Pinpoint the cell where the given text exists, returning its (X, Y) midpoint coordinate. 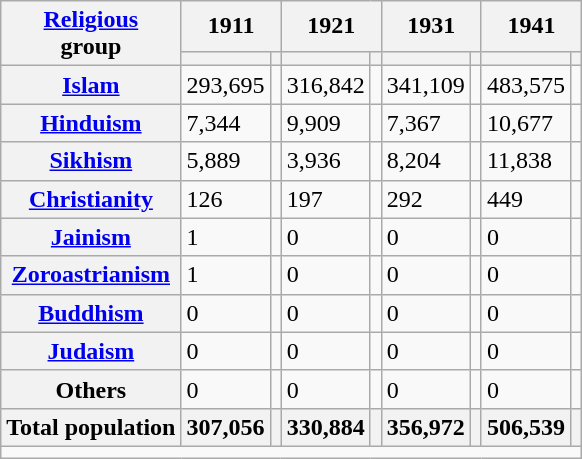
307,056 (226, 427)
9,909 (326, 123)
Others (91, 389)
Religiousgroup (91, 34)
1911 (231, 26)
292 (426, 199)
Jainism (91, 237)
Buddhism (91, 313)
126 (226, 199)
1931 (431, 26)
330,884 (326, 427)
Judaism (91, 351)
Islam (91, 85)
11,838 (526, 161)
7,344 (226, 123)
341,109 (426, 85)
1921 (331, 26)
316,842 (326, 85)
5,889 (226, 161)
Sikhism (91, 161)
506,539 (526, 427)
8,204 (426, 161)
Christianity (91, 199)
Zoroastrianism (91, 275)
1941 (531, 26)
Total population (91, 427)
197 (326, 199)
3,936 (326, 161)
7,367 (426, 123)
483,575 (526, 85)
10,677 (526, 123)
356,972 (426, 427)
293,695 (226, 85)
449 (526, 199)
Hinduism (91, 123)
